Determine the [X, Y] coordinate at the center of the cell enclosing the given text.  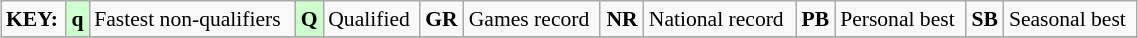
NR [622, 19]
KEY: [34, 19]
PB [816, 19]
Qualified [371, 19]
Personal best [900, 19]
SB [985, 19]
Fastest non-qualifiers [192, 19]
GR [442, 19]
Games record [532, 19]
q [78, 19]
Q [309, 19]
National record [720, 19]
Seasonal best [1070, 19]
